Identify which cell holds the provided text, then report its [x, y] central coordinate. 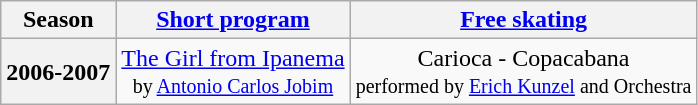
2006-2007 [58, 72]
Free skating [524, 20]
Season [58, 20]
Short program [233, 20]
Carioca - Copacabana performed by Erich Kunzel and Orchestra [524, 72]
The Girl from Ipanema by Antonio Carlos Jobim [233, 72]
